Provide the [X, Y] coordinate of the cell's center where the given text is located.  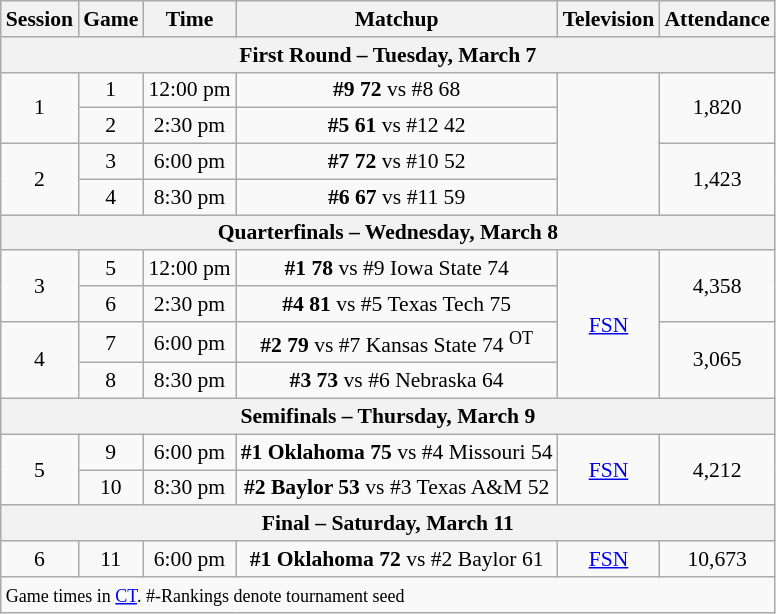
3,065 [717, 360]
Final – Saturday, March 11 [388, 524]
#3 73 vs #6 Nebraska 64 [397, 381]
Semifinals – Thursday, March 9 [388, 417]
7 [110, 342]
Session [40, 19]
10 [110, 488]
4,212 [717, 470]
#1 Oklahoma 75 vs #4 Missouri 54 [397, 452]
11 [110, 559]
4,358 [717, 286]
1,820 [717, 108]
10,673 [717, 559]
Quarterfinals – Wednesday, March 8 [388, 233]
Game times in CT. #-Rankings denote tournament seed [388, 595]
#9 72 vs #8 68 [397, 90]
#2 79 vs #7 Kansas State 74 OT [397, 342]
#1 78 vs #9 Iowa State 74 [397, 269]
Time [189, 19]
#5 61 vs #12 42 [397, 126]
Attendance [717, 19]
9 [110, 452]
Game [110, 19]
#7 72 vs #10 52 [397, 162]
1,423 [717, 180]
8 [110, 381]
Matchup [397, 19]
#1 Oklahoma 72 vs #2 Baylor 61 [397, 559]
#4 81 vs #5 Texas Tech 75 [397, 304]
Television [609, 19]
First Round – Tuesday, March 7 [388, 55]
#2 Baylor 53 vs #3 Texas A&M 52 [397, 488]
#6 67 vs #11 59 [397, 197]
